Provide the [x, y] coordinate of the cell's center where the given text is located.  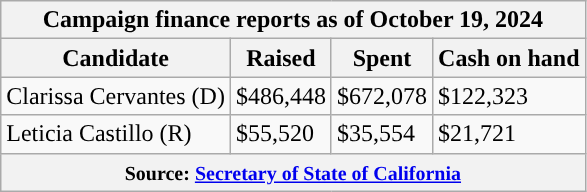
$21,721 [509, 134]
$55,520 [280, 134]
$486,448 [280, 96]
Campaign finance reports as of October 19, 2024 [293, 20]
$122,323 [509, 96]
Raised [280, 58]
Spent [382, 58]
Candidate [116, 58]
Cash on hand [509, 58]
Clarissa Cervantes (D) [116, 96]
Leticia Castillo (R) [116, 134]
$35,554 [382, 134]
Source: Secretary of State of California [293, 172]
$672,078 [382, 96]
